Output the (x, y) coordinate of the center of the cell containing the given text.  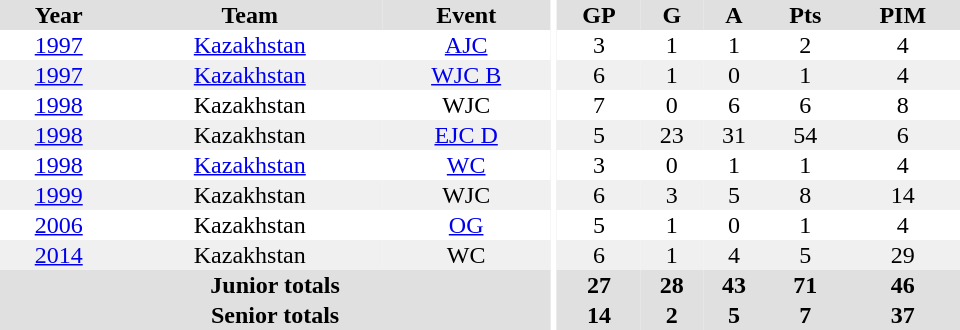
G (672, 15)
37 (903, 315)
31 (734, 135)
Team (250, 15)
AJC (466, 45)
Junior totals (275, 285)
2006 (58, 225)
28 (672, 285)
Year (58, 15)
29 (903, 255)
Pts (806, 15)
EJC D (466, 135)
27 (599, 285)
OG (466, 225)
2014 (58, 255)
46 (903, 285)
WJC B (466, 75)
PIM (903, 15)
1999 (58, 195)
GP (599, 15)
A (734, 15)
Event (466, 15)
43 (734, 285)
71 (806, 285)
54 (806, 135)
Senior totals (275, 315)
23 (672, 135)
